Detect which cell encompasses the target text, then output its (x, y) center coordinate. 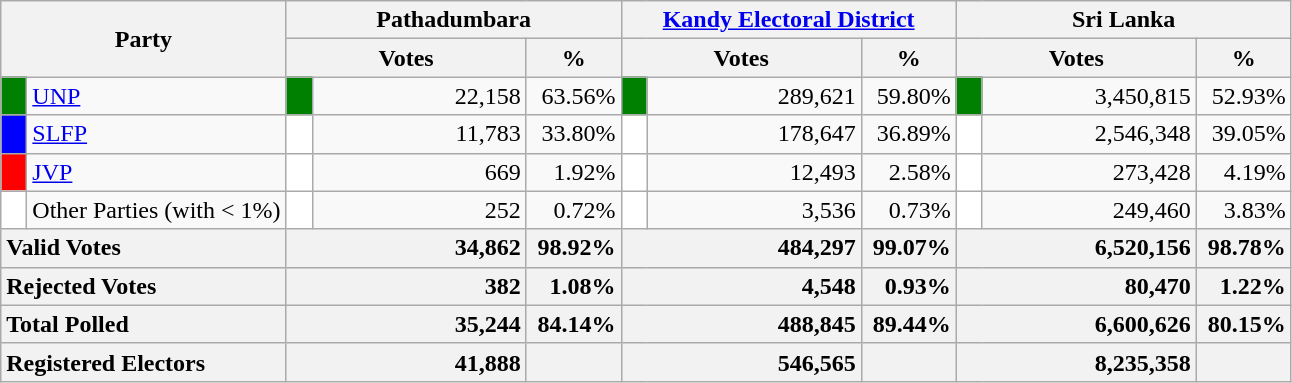
3,450,815 (1089, 96)
546,565 (741, 362)
3.83% (1244, 210)
0.93% (908, 286)
382 (406, 286)
52.93% (1244, 96)
UNP (156, 96)
249,460 (1089, 210)
3,536 (754, 210)
99.07% (908, 248)
273,428 (1089, 172)
Rejected Votes (144, 286)
Valid Votes (144, 248)
11,783 (419, 134)
Total Polled (144, 324)
36.89% (908, 134)
34,862 (406, 248)
89.44% (908, 324)
484,297 (741, 248)
669 (419, 172)
4.19% (1244, 172)
1.08% (574, 286)
Registered Electors (144, 362)
JVP (156, 172)
6,600,626 (1076, 324)
2.58% (908, 172)
1.92% (574, 172)
80,470 (1076, 286)
22,158 (419, 96)
488,845 (741, 324)
98.78% (1244, 248)
4,548 (741, 286)
8,235,358 (1076, 362)
SLFP (156, 134)
289,621 (754, 96)
2,546,348 (1089, 134)
Kandy Electoral District (788, 20)
39.05% (1244, 134)
Party (144, 39)
6,520,156 (1076, 248)
0.72% (574, 210)
80.15% (1244, 324)
0.73% (908, 210)
Pathadumbara (454, 20)
12,493 (754, 172)
Sri Lanka (1124, 20)
84.14% (574, 324)
35,244 (406, 324)
Other Parties (with < 1%) (156, 210)
59.80% (908, 96)
41,888 (406, 362)
63.56% (574, 96)
252 (419, 210)
98.92% (574, 248)
178,647 (754, 134)
1.22% (1244, 286)
33.80% (574, 134)
